Scan for the cell matching the given text and deliver its [X, Y] coordinate at center. 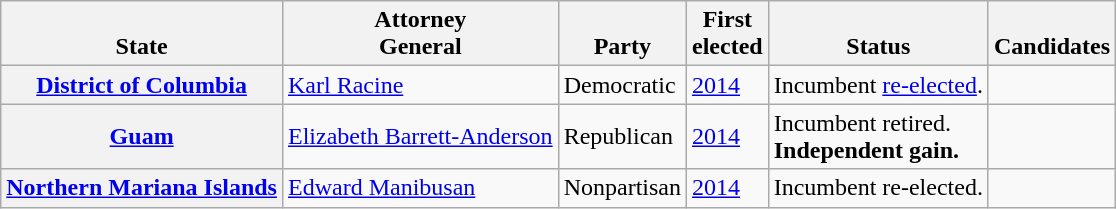
Karl Racine [420, 85]
Candidates [1052, 34]
Nonpartisan [622, 188]
AttorneyGeneral [420, 34]
State [142, 34]
Edward Manibusan [420, 188]
Republican [622, 136]
Firstelected [727, 34]
Democratic [622, 85]
Elizabeth Barrett-Anderson [420, 136]
Incumbent retired. Independent gain. [878, 136]
Guam [142, 136]
Party [622, 34]
District of Columbia [142, 85]
Status [878, 34]
Northern Mariana Islands [142, 188]
